From the cell containing the given text, extract its center point as (x, y) coordinate. 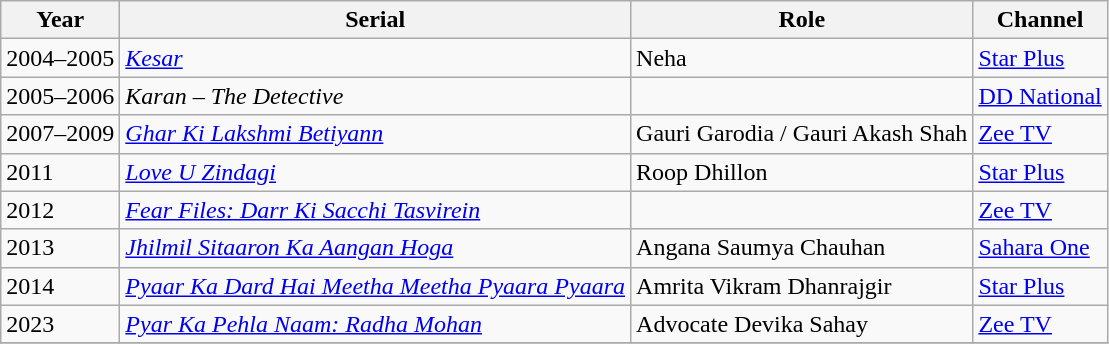
Role (802, 20)
Sahara One (1040, 248)
Angana Saumya Chauhan (802, 248)
Love U Zindagi (376, 172)
Gauri Garodia / Gauri Akash Shah (802, 134)
Year (60, 20)
Jhilmil Sitaaron Ka Aangan Hoga (376, 248)
Kesar (376, 58)
Karan – The Detective (376, 96)
Serial (376, 20)
Pyar Ka Pehla Naam: Radha Mohan (376, 324)
2014 (60, 286)
2007–2009 (60, 134)
Pyaar Ka Dard Hai Meetha Meetha Pyaara Pyaara (376, 286)
Ghar Ki Lakshmi Betiyann (376, 134)
DD National (1040, 96)
2013 (60, 248)
Fear Files: Darr Ki Sacchi Tasvirein (376, 210)
2023 (60, 324)
Amrita Vikram Dhanrajgir (802, 286)
Advocate Devika Sahay (802, 324)
Channel (1040, 20)
2004–2005 (60, 58)
2012 (60, 210)
2011 (60, 172)
Roop Dhillon (802, 172)
2005–2006 (60, 96)
Neha (802, 58)
